Determine the (X, Y) coordinate at the center of the cell enclosing the given text.  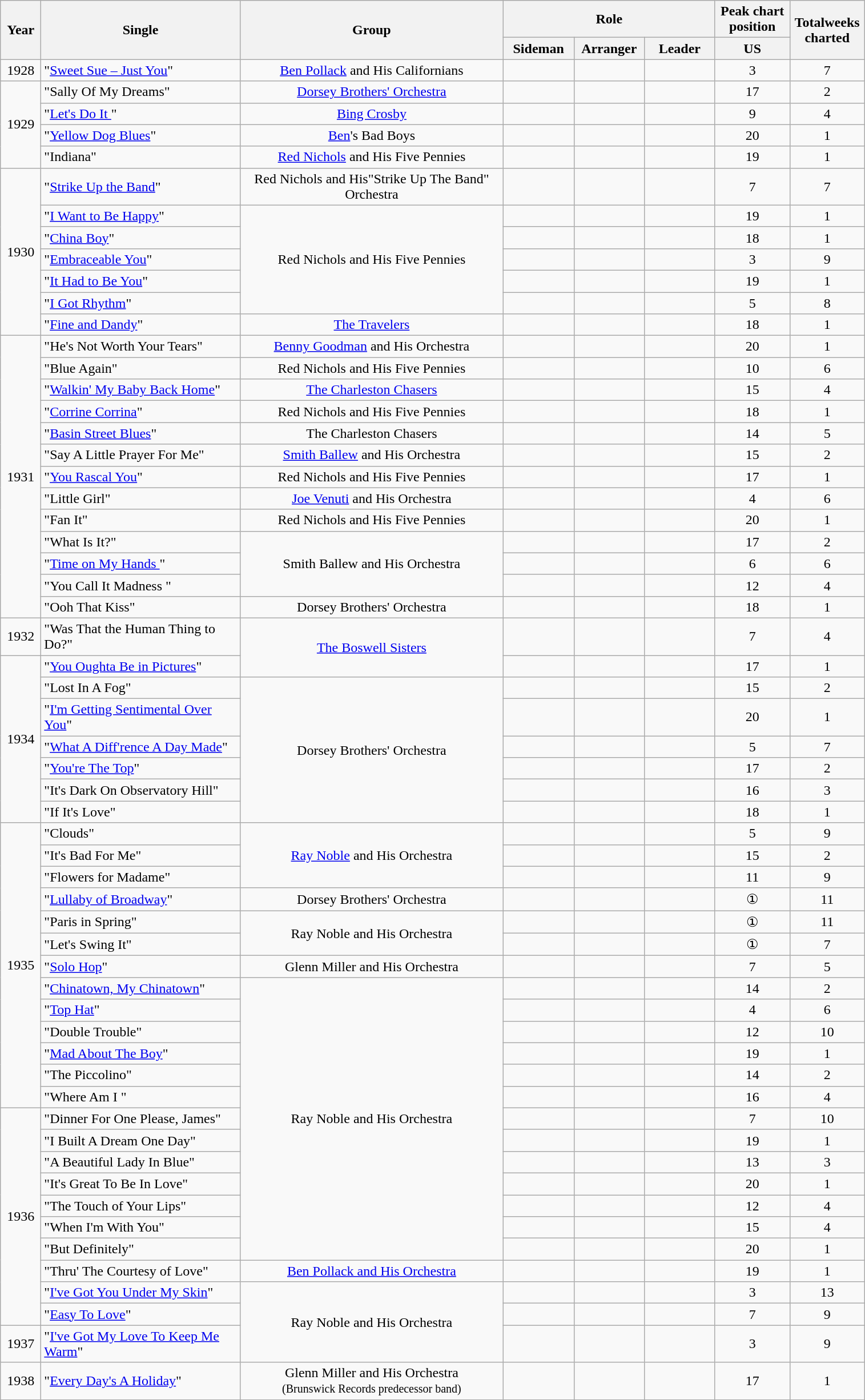
"Sweet Sue – Just You" (140, 70)
Totalweeks charted (827, 30)
"You Oughta Be in Pictures" (140, 666)
"Sally Of My Dreams" (140, 92)
"He's Not Worth Your Tears" (140, 347)
"Where Am I " (140, 1097)
"Say A Little Prayer For Me" (140, 455)
"Let's Do It " (140, 114)
"Embraceable You" (140, 259)
"Walkin' My Baby Back Home" (140, 390)
1936 (21, 1216)
Year (21, 30)
"Yellow Dog Blues" (140, 135)
"The Touch of Your Lips" (140, 1205)
"Clouds" (140, 834)
1937 (21, 1344)
Benny Goodman and His Orchestra (371, 347)
"What Is It?" (140, 542)
Glenn Miller and His Orchestra (371, 967)
Ben's Bad Boys (371, 135)
"Blue Again" (140, 368)
"Thru' The Courtesy of Love" (140, 1271)
1930 (21, 251)
1934 (21, 739)
"I Built A Dream One Day" (140, 1140)
Single (140, 30)
"It's Bad For Me" (140, 855)
Bing Crosby (371, 114)
Joe Venuti and His Orchestra (371, 498)
Sideman (538, 49)
"When I'm With You" (140, 1228)
"I've Got My Love To Keep Me Warm" (140, 1344)
"Top Hat" (140, 1010)
"I Want to Be Happy" (140, 216)
"Fan It" (140, 520)
"A Beautiful Lady In Blue" (140, 1162)
"Indiana" (140, 157)
"It's Great To Be In Love" (140, 1184)
Leader (680, 49)
US (753, 49)
Glenn Miller and His Orchestra(Brunswick Records predecessor band) (371, 1381)
"Fine and Dandy" (140, 325)
"The Piccolino" (140, 1075)
"Chinatown, My Chinatown" (140, 988)
"It's Dark On Observatory Hill" (140, 790)
Peak chart position (753, 19)
1931 (21, 477)
"Basin Street Blues" (140, 433)
"Paris in Spring" (140, 922)
"Easy To Love" (140, 1314)
"What A Diff'rence A Day Made" (140, 747)
1935 (21, 965)
"Strike Up the Band" (140, 186)
"Flowers for Madame" (140, 877)
"Corrine Corrina" (140, 412)
"It Had to Be You" (140, 281)
"Ooh That Kiss" (140, 607)
"Lullaby of Broadway" (140, 899)
Arranger (609, 49)
"But Definitely" (140, 1249)
The Travelers (371, 325)
"You Call It Madness " (140, 585)
"Double Trouble" (140, 1032)
1929 (21, 124)
"Was That the Human Thing to Do?" (140, 636)
8 (827, 303)
"Every Day's A Holiday" (140, 1381)
1938 (21, 1381)
Red Nichols and His"Strike Up The Band" Orchestra (371, 186)
"Little Girl" (140, 498)
"Dinner For One Please, James" (140, 1119)
"Let's Swing It" (140, 944)
The Boswell Sisters (371, 647)
1932 (21, 636)
"I'm Getting Sentimental Over You" (140, 717)
"I Got Rhythm" (140, 303)
"Lost In A Fog" (140, 688)
"China Boy" (140, 238)
Group (371, 30)
"Mad About The Boy" (140, 1053)
Ben Pollack and His Californians (371, 70)
"I've Got You Under My Skin" (140, 1293)
"You're The Top" (140, 769)
Ben Pollack and His Orchestra (371, 1271)
"If It's Love" (140, 812)
"You Rascal You" (140, 477)
"Time on My Hands " (140, 564)
1928 (21, 70)
Role (609, 19)
"Solo Hop" (140, 967)
